Return (x, y) of the center of cell containing provided text 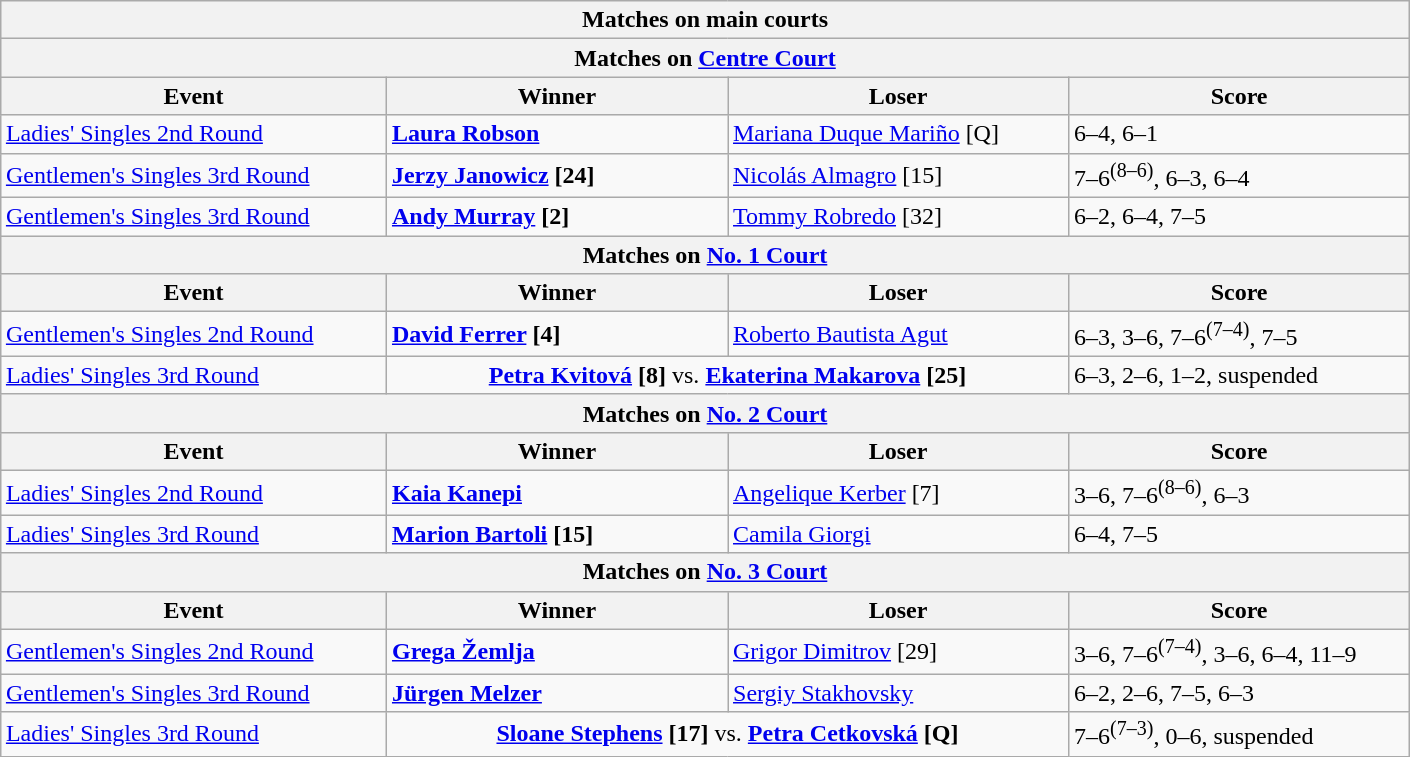
Nicolás Almagro [15] (898, 176)
6–3, 2–6, 1–2, suspended (1240, 375)
Grega Žemlja (556, 652)
Grigor Dimitrov [29] (898, 652)
Sloane Stephens [17] vs. Petra Cetkovská [Q] (727, 734)
Jürgen Melzer (556, 693)
6–3, 3–6, 7–6(7–4), 7–5 (1240, 334)
David Ferrer [4] (556, 334)
3–6, 7–6(7–4), 3–6, 6–4, 11–9 (1240, 652)
7–6(8–6), 6–3, 6–4 (1240, 176)
Roberto Bautista Agut (898, 334)
6–2, 6–4, 7–5 (1240, 217)
6–4, 6–1 (1240, 134)
Matches on main courts (704, 20)
Sergiy Stakhovsky (898, 693)
Tommy Robredo [32] (898, 217)
Petra Kvitová [8] vs. Ekaterina Makarova [25] (727, 375)
Camila Giorgi (898, 534)
6–2, 2–6, 7–5, 6–3 (1240, 693)
Matches on No. 3 Court (704, 572)
Mariana Duque Mariño [Q] (898, 134)
Kaia Kanepi (556, 492)
3–6, 7–6(8–6), 6–3 (1240, 492)
Matches on Centre Court (704, 58)
Andy Murray [2] (556, 217)
7–6(7–3), 0–6, suspended (1240, 734)
Marion Bartoli [15] (556, 534)
Angelique Kerber [7] (898, 492)
Matches on No. 1 Court (704, 255)
Laura Robson (556, 134)
6–4, 7–5 (1240, 534)
Matches on No. 2 Court (704, 413)
Jerzy Janowicz [24] (556, 176)
